Return the (X, Y) coordinate for the center point of the cell that contains the specified text.  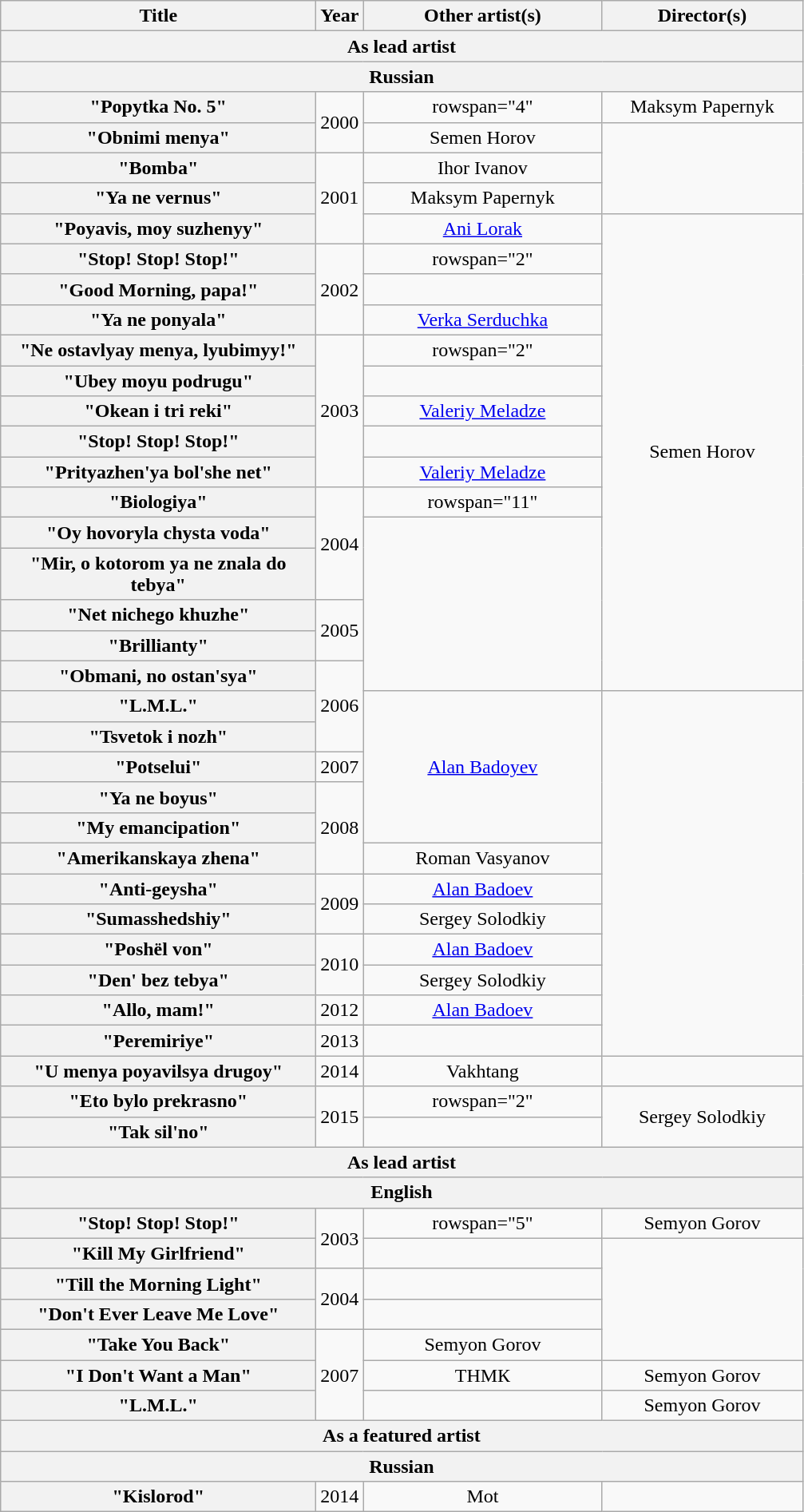
"Den' bez tebya" (158, 980)
Vakhtang (482, 1071)
Roman Vasyanov (482, 858)
Director(s) (703, 16)
"Obnimi menya" (158, 137)
English (402, 1193)
"Biologiya" (158, 502)
"Prityazhen'ya bol'she net" (158, 472)
"Аnti-geysha" (158, 889)
"Ya ne vernus" (158, 198)
2001 (340, 198)
As a featured artist (402, 1436)
"My emancipation" (158, 827)
"Tak sil'no" (158, 1132)
Ihor Ivanov (482, 168)
"Amerikanskaya zhena" (158, 858)
"Tsvetok i nozh" (158, 736)
"Ne ostavlyay menya, lyubimyy!" (158, 350)
ТНМК (482, 1375)
"Ubey moyu podrugu" (158, 381)
"Take You Back" (158, 1344)
Verka Serduchka (482, 319)
rowspan="5" (482, 1223)
2006 (340, 706)
"Poyavis, moy suzhenyy" (158, 228)
2009 (340, 904)
Year (340, 16)
Ani Lorak (482, 228)
"I Don't Want a Man" (158, 1375)
rowspan="4" (482, 107)
2012 (340, 1010)
2015 (340, 1117)
2002 (340, 289)
"Net nichego khuzhe" (158, 615)
"Sumasshedshiy" (158, 919)
Title (158, 16)
"Bomba" (158, 168)
2005 (340, 630)
"Popytka No. 5" (158, 107)
"Brillianty" (158, 645)
"Good Morning, papa!" (158, 289)
"Mir, o kotorom ya ne znala do tebya" (158, 573)
"Don't Ever Leave Me Love" (158, 1314)
"Kislorod" (158, 1497)
2000 (340, 122)
"Till the Morning Light" (158, 1284)
"Okean i tri reki" (158, 411)
"Oy hovoryla chysta voda" (158, 533)
"Allo, mam!" (158, 1010)
"Eto bylo prekrasno" (158, 1101)
2013 (340, 1041)
"Potselui" (158, 767)
"Peremiriye" (158, 1041)
"Ya ne ponyala" (158, 319)
Alan Badoyev (482, 767)
2010 (340, 965)
"Poshёl von" (158, 950)
"Ya ne boyus" (158, 797)
Mot (482, 1497)
2008 (340, 827)
Other artist(s) (482, 16)
"Kill My Girlfriend" (158, 1253)
"U menya poyavilsya drugoy" (158, 1071)
"Obmani, no ostan'sya" (158, 676)
rowspan="11" (482, 502)
